Extract the (x, y) coordinate from the center of the cell holding the provided text.  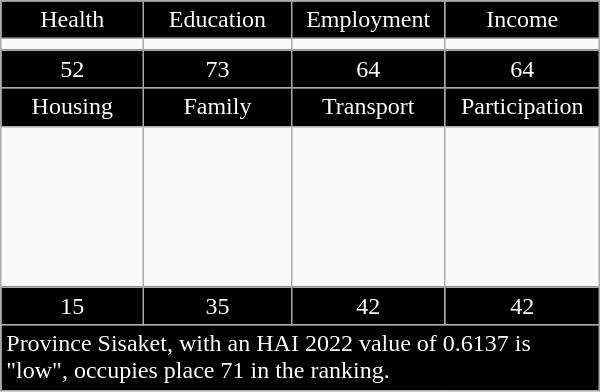
Health (72, 20)
Education (218, 20)
Income (522, 20)
Transport (368, 107)
35 (218, 306)
Family (218, 107)
52 (72, 69)
73 (218, 69)
Participation (522, 107)
Employment (368, 20)
15 (72, 306)
Province Sisaket, with an HAI 2022 value of 0.6137 is "low", occupies place 71 in the ranking. (300, 358)
Housing (72, 107)
